Return (X, Y) of the center of cell containing provided text 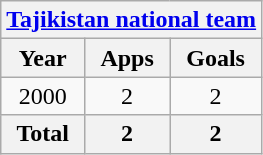
Tajikistan national team (132, 20)
Apps (128, 58)
Year (43, 58)
Goals (216, 58)
Total (43, 134)
2000 (43, 96)
